Scan for the cell matching the given text and deliver its [x, y] coordinate at center. 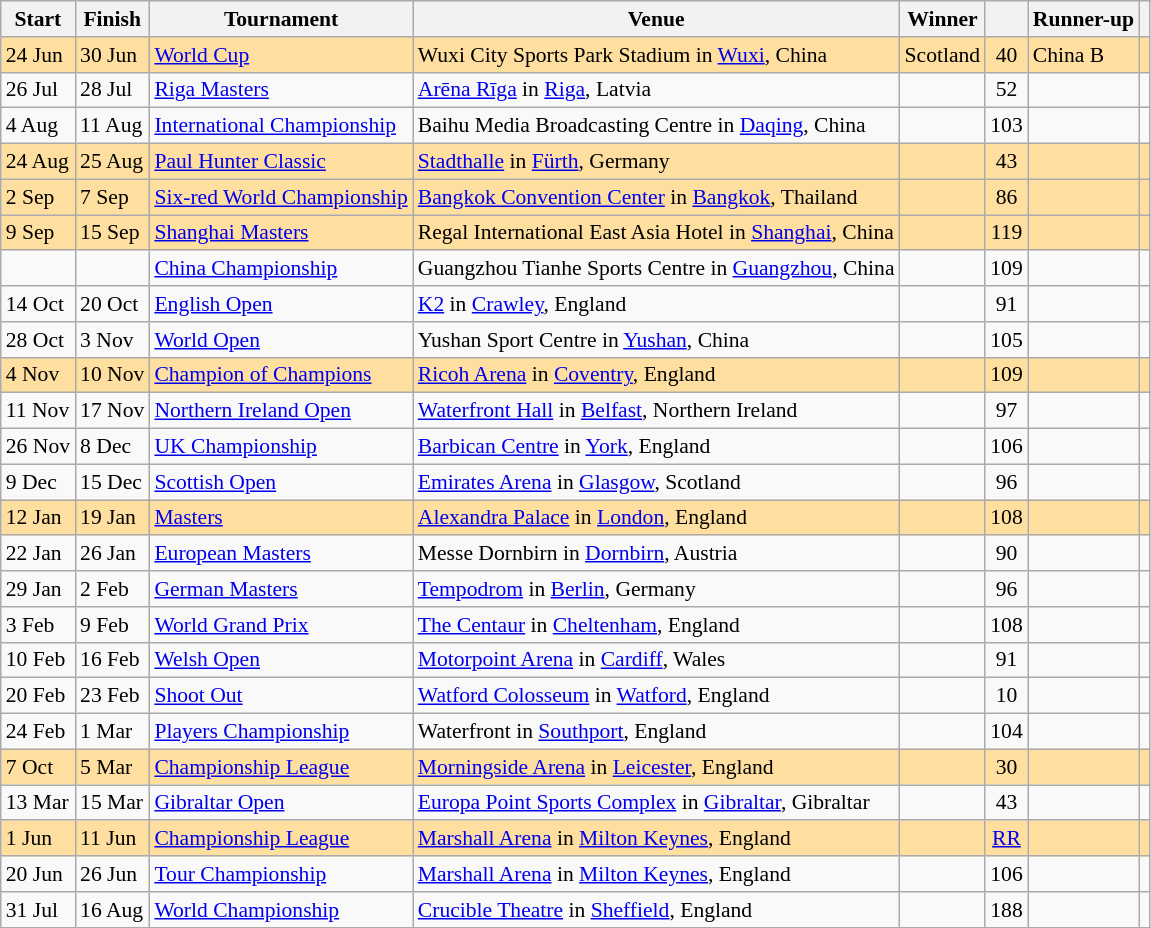
Stadthalle in Fürth, Germany [656, 162]
26 Jan [112, 554]
World Grand Prix [280, 625]
28 Jul [112, 90]
16 Aug [112, 910]
Crucible Theatre in Sheffield, England [656, 910]
7 Sep [112, 197]
RR [1006, 839]
1 Mar [112, 732]
20 Feb [38, 696]
Europa Point Sports Complex in Gibraltar, Gibraltar [656, 803]
20 Oct [112, 304]
9 Dec [38, 482]
10 [1006, 696]
Scotland [943, 55]
119 [1006, 233]
World Open [280, 340]
5 Mar [112, 767]
Tempodrom in Berlin, Germany [656, 589]
K2 in Crawley, England [656, 304]
26 Jun [112, 874]
Masters [280, 518]
China Championship [280, 269]
Baihu Media Broadcasting Centre in Daqing, China [656, 126]
Northern Ireland Open [280, 411]
Waterfront in Southport, England [656, 732]
24 Jun [38, 55]
Guangzhou Tianhe Sports Centre in Guangzhou, China [656, 269]
24 Aug [38, 162]
28 Oct [38, 340]
10 Nov [112, 375]
Winner [943, 19]
Runner-up [1084, 19]
European Masters [280, 554]
Shanghai Masters [280, 233]
Yushan Sport Centre in Yushan, China [656, 340]
China B [1084, 55]
Morningside Arena in Leicester, England [656, 767]
105 [1006, 340]
Six-red World Championship [280, 197]
Alexandra Palace in London, England [656, 518]
13 Mar [38, 803]
The Centaur in Cheltenham, England [656, 625]
103 [1006, 126]
30 Jun [112, 55]
3 Nov [112, 340]
Riga Masters [280, 90]
1 Jun [38, 839]
Shoot Out [280, 696]
Tournament [280, 19]
11 Nov [38, 411]
24 Feb [38, 732]
Waterfront Hall in Belfast, Northern Ireland [656, 411]
Emirates Arena in Glasgow, Scotland [656, 482]
15 Dec [112, 482]
English Open [280, 304]
4 Aug [38, 126]
90 [1006, 554]
29 Jan [38, 589]
26 Nov [38, 447]
Finish [112, 19]
Champion of Champions [280, 375]
10 Feb [38, 660]
17 Nov [112, 411]
Venue [656, 19]
9 Sep [38, 233]
World Championship [280, 910]
Bangkok Convention Center in Bangkok, Thailand [656, 197]
11 Jun [112, 839]
52 [1006, 90]
Welsh Open [280, 660]
Barbican Centre in York, England [656, 447]
International Championship [280, 126]
Players Championship [280, 732]
30 [1006, 767]
Ricoh Arena in Coventry, England [656, 375]
2 Feb [112, 589]
4 Nov [38, 375]
15 Sep [112, 233]
104 [1006, 732]
9 Feb [112, 625]
97 [1006, 411]
Regal International East Asia Hotel in Shanghai, China [656, 233]
16 Feb [112, 660]
Arēna Rīga in Riga, Latvia [656, 90]
23 Feb [112, 696]
Gibraltar Open [280, 803]
Messe Dornbirn in Dornbirn, Austria [656, 554]
Watford Colosseum in Watford, England [656, 696]
Start [38, 19]
40 [1006, 55]
Paul Hunter Classic [280, 162]
86 [1006, 197]
188 [1006, 910]
World Cup [280, 55]
Tour Championship [280, 874]
UK Championship [280, 447]
19 Jan [112, 518]
German Masters [280, 589]
25 Aug [112, 162]
11 Aug [112, 126]
22 Jan [38, 554]
Wuxi City Sports Park Stadium in Wuxi, China [656, 55]
15 Mar [112, 803]
12 Jan [38, 518]
3 Feb [38, 625]
Motorpoint Arena in Cardiff, Wales [656, 660]
14 Oct [38, 304]
31 Jul [38, 910]
7 Oct [38, 767]
26 Jul [38, 90]
20 Jun [38, 874]
Scottish Open [280, 482]
8 Dec [112, 447]
2 Sep [38, 197]
